Provide the [X, Y] coordinate of the cell's center where the given text is located.  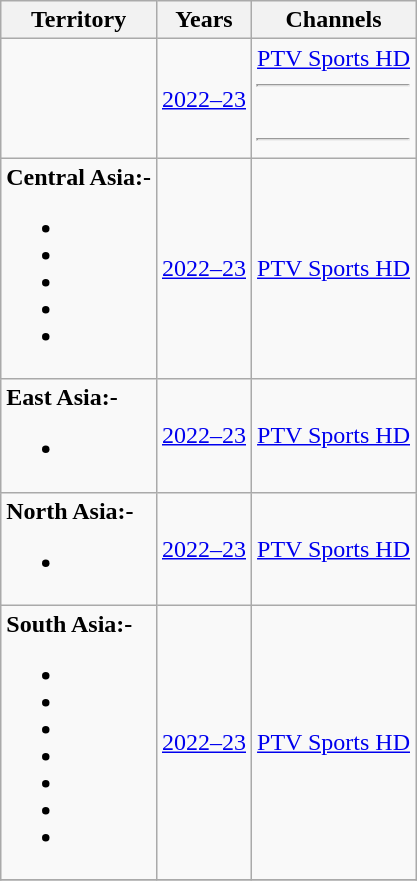
Years [204, 20]
North Asia:- [79, 548]
Territory [79, 20]
Channels [334, 20]
South Asia:- [79, 742]
East Asia:- [79, 436]
Central Asia:- [79, 268]
